Extract the [x, y] coordinate from the center of the cell holding the provided text.  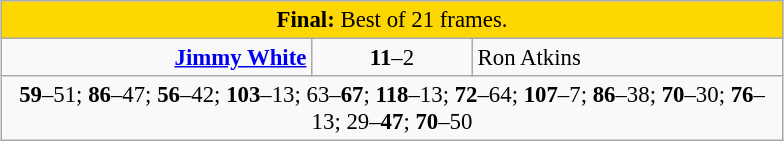
59–51; 86–47; 56–42; 103–13; 63–67; 118–13; 72–64; 107–7; 86–38; 70–30; 76–13; 29–47; 70–50 [392, 108]
Ron Atkins [628, 58]
Jimmy White [156, 58]
Final: Best of 21 frames. [392, 20]
11–2 [392, 58]
